Find where the given text appears and provide that cell's center as [x, y] coordinate. 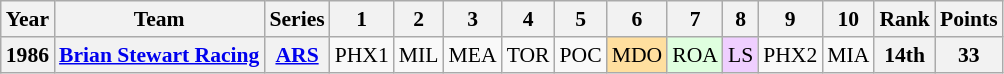
3 [473, 19]
8 [740, 19]
Brian Stewart Racing [159, 55]
1986 [28, 55]
Team [159, 19]
MEA [473, 55]
LS [740, 55]
Points [969, 19]
1 [362, 19]
9 [790, 19]
Year [28, 19]
7 [695, 19]
14th [904, 55]
5 [581, 19]
TOR [528, 55]
ROA [695, 55]
PHX1 [362, 55]
10 [848, 19]
2 [419, 19]
PHX2 [790, 55]
4 [528, 19]
POC [581, 55]
MIL [419, 55]
MIA [848, 55]
33 [969, 55]
ARS [296, 55]
Series [296, 19]
MDO [638, 55]
6 [638, 19]
Rank [904, 19]
